From the cell containing the given text, extract its center point as [X, Y] coordinate. 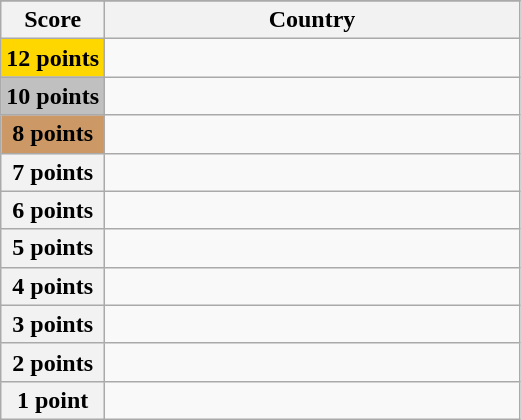
4 points [53, 286]
7 points [53, 172]
3 points [53, 324]
2 points [53, 362]
Score [53, 20]
8 points [53, 134]
1 point [53, 400]
12 points [53, 58]
Country [312, 20]
6 points [53, 210]
10 points [53, 96]
5 points [53, 248]
